Search for the cell housing the specified text and yield its [x, y] center coordinate. 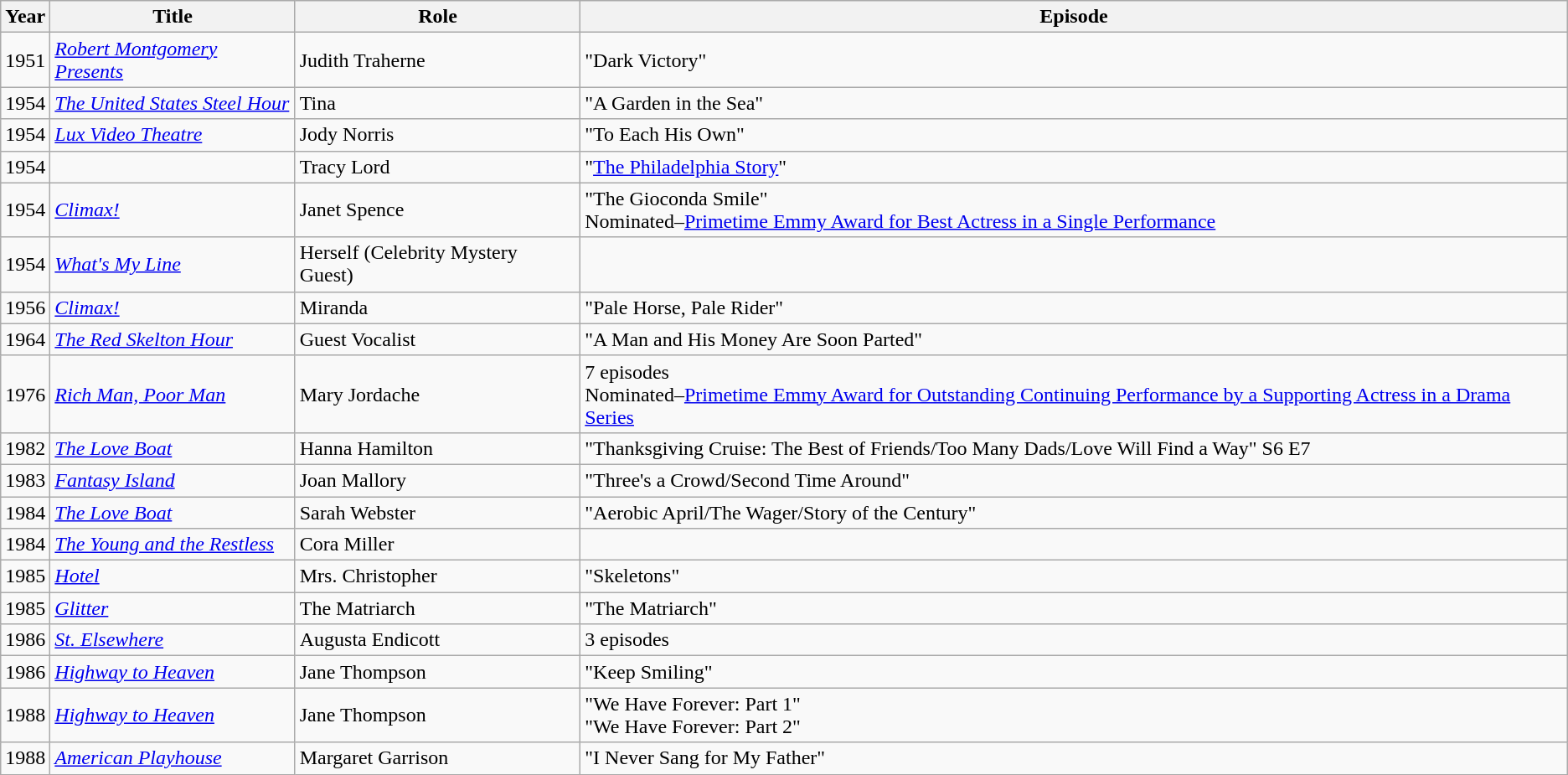
What's My Line [173, 265]
1964 [25, 339]
1976 [25, 394]
Hotel [173, 576]
The Matriarch [437, 608]
Role [437, 17]
Mrs. Christopher [437, 576]
Judith Traherne [437, 60]
Cora Miller [437, 545]
7 episodes Nominated–Primetime Emmy Award for Outstanding Continuing Performance by a Supporting Actress in a Drama Series [1074, 394]
Tracy Lord [437, 167]
Rich Man, Poor Man [173, 394]
"Keep Smiling" [1074, 672]
Margaret Garrison [437, 758]
"The Philadelphia Story" [1074, 167]
American Playhouse [173, 758]
"Dark Victory" [1074, 60]
St. Elsewhere [173, 640]
"To Each His Own" [1074, 135]
Jody Norris [437, 135]
Hanna Hamilton [437, 448]
"The Matriarch" [1074, 608]
Guest Vocalist [437, 339]
Fantasy Island [173, 480]
The Young and the Restless [173, 545]
Janet Spence [437, 209]
"Aerobic April/The Wager/Story of the Century" [1074, 512]
3 episodes [1074, 640]
"A Man and His Money Are Soon Parted" [1074, 339]
Augusta Endicott [437, 640]
1951 [25, 60]
"The Gioconda Smile" Nominated–Primetime Emmy Award for Best Actress in a Single Performance [1074, 209]
Lux Video Theatre [173, 135]
"I Never Sang for My Father" [1074, 758]
Robert Montgomery Presents [173, 60]
1982 [25, 448]
"A Garden in the Sea" [1074, 103]
The Red Skelton Hour [173, 339]
Sarah Webster [437, 512]
1983 [25, 480]
Episode [1074, 17]
Tina [437, 103]
Miranda [437, 307]
"Skeletons" [1074, 576]
Joan Mallory [437, 480]
Mary Jordache [437, 394]
Year [25, 17]
The United States Steel Hour [173, 103]
"Thanksgiving Cruise: The Best of Friends/Too Many Dads/Love Will Find a Way" S6 E7 [1074, 448]
"Pale Horse, Pale Rider" [1074, 307]
"Three's a Crowd/Second Time Around" [1074, 480]
"We Have Forever: Part 1""We Have Forever: Part 2" [1074, 716]
1956 [25, 307]
Title [173, 17]
Glitter [173, 608]
Herself (Celebrity Mystery Guest) [437, 265]
